Find where the given text appears and provide that cell's center as (x, y) coordinate. 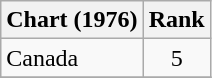
Chart (1976) (72, 20)
5 (176, 58)
Rank (176, 20)
Canada (72, 58)
